Provide the [x, y] coordinate of the cell's center where the given text is located.  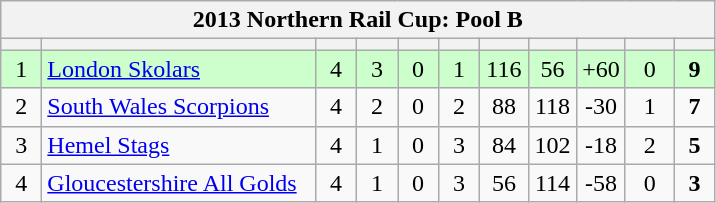
London Skolars [179, 69]
116 [504, 69]
7 [694, 107]
Gloucestershire All Golds [179, 183]
-58 [602, 183]
5 [694, 145]
-18 [602, 145]
114 [552, 183]
2013 Northern Rail Cup: Pool B [358, 20]
88 [504, 107]
102 [552, 145]
118 [552, 107]
South Wales Scorpions [179, 107]
+60 [602, 69]
84 [504, 145]
Hemel Stags [179, 145]
9 [694, 69]
-30 [602, 107]
